Return (X, Y) of the center of cell containing provided text 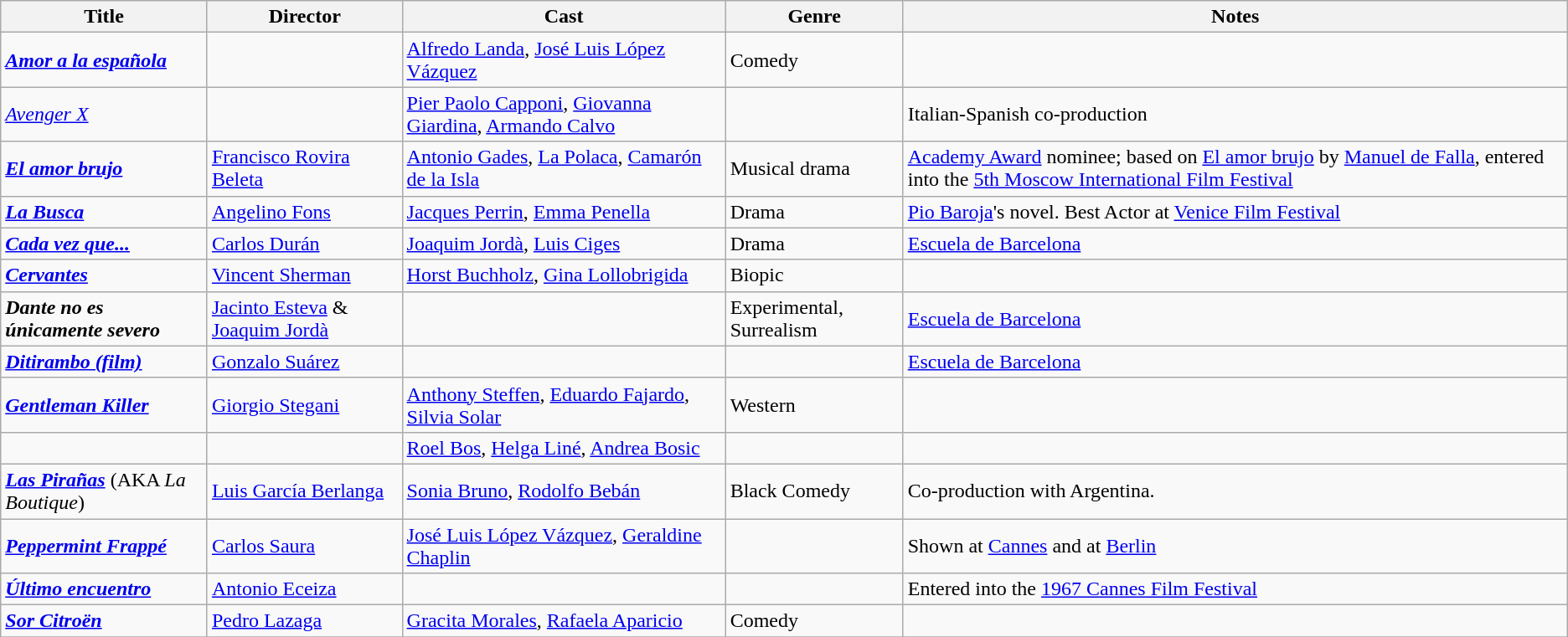
Joaquim Jordà, Luis Ciges (564, 244)
Black Comedy (814, 491)
Jacinto Esteva & Joaquim Jordà (305, 318)
Roel Bos, Helga Liné, Andrea Bosic (564, 448)
Avenger X (104, 114)
Notes (1235, 17)
Title (104, 17)
Francisco Rovira Beleta (305, 169)
Último encuentro (104, 589)
Sonia Bruno, Rodolfo Bebán (564, 491)
Alfredo Landa, José Luis López Vázquez (564, 60)
Cada vez que... (104, 244)
Ditirambo (film) (104, 362)
Co-production with Argentina. (1235, 491)
Gracita Morales, Rafaela Aparicio (564, 621)
José Luis López Vázquez, Geraldine Chaplin (564, 546)
Pedro Lazaga (305, 621)
Horst Buchholz, Gina Lollobrigida (564, 275)
Cervantes (104, 275)
Cast (564, 17)
Biopic (814, 275)
Antonio Eceiza (305, 589)
Carlos Saura (305, 546)
Western (814, 405)
Peppermint Frappé (104, 546)
Academy Award nominee; based on El amor brujo by Manuel de Falla, entered into the 5th Moscow International Film Festival (1235, 169)
Director (305, 17)
Sor Citroën (104, 621)
Pio Baroja's novel. Best Actor at Venice Film Festival (1235, 212)
Italian-Spanish co-production (1235, 114)
Experimental, Surrealism (814, 318)
Entered into the 1967 Cannes Film Festival (1235, 589)
Jacques Perrin, Emma Penella (564, 212)
Dante no es únicamente severo (104, 318)
Anthony Steffen, Eduardo Fajardo, Silvia Solar (564, 405)
Las Pirañas (AKA La Boutique) (104, 491)
Vincent Sherman (305, 275)
Giorgio Stegani (305, 405)
Pier Paolo Capponi, Giovanna Giardina, Armando Calvo (564, 114)
Amor a la española (104, 60)
Gentleman Killer (104, 405)
El amor brujo (104, 169)
Carlos Durán (305, 244)
La Busca (104, 212)
Luis García Berlanga (305, 491)
Angelino Fons (305, 212)
Gonzalo Suárez (305, 362)
Genre (814, 17)
Antonio Gades, La Polaca, Camarón de la Isla (564, 169)
Musical drama (814, 169)
Shown at Cannes and at Berlin (1235, 546)
